From the cell containing the given text, extract its center point as (x, y) coordinate. 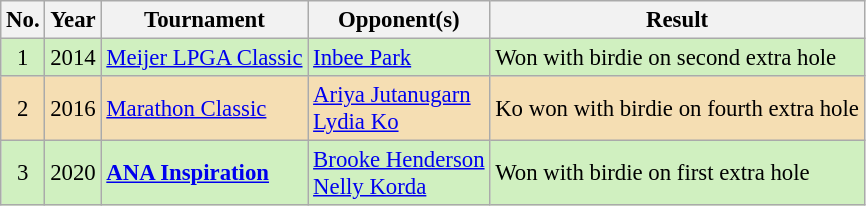
Meijer LPGA Classic (204, 58)
Result (677, 20)
2 (23, 108)
3 (23, 174)
No. (23, 20)
Ariya Jutanugarn Lydia Ko (399, 108)
Inbee Park (399, 58)
Year (73, 20)
2016 (73, 108)
Brooke Henderson Nelly Korda (399, 174)
1 (23, 58)
Opponent(s) (399, 20)
Won with birdie on first extra hole (677, 174)
ANA Inspiration (204, 174)
Ko won with birdie on fourth extra hole (677, 108)
Marathon Classic (204, 108)
Tournament (204, 20)
2020 (73, 174)
Won with birdie on second extra hole (677, 58)
2014 (73, 58)
